From the cell containing the given text, extract its center point as (x, y) coordinate. 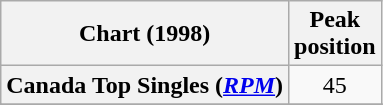
Chart (1998) (145, 34)
45 (335, 85)
Peakposition (335, 34)
Canada Top Singles (RPM) (145, 85)
